For the text-containing cell, return its midpoint in (x, y) coordinate format. 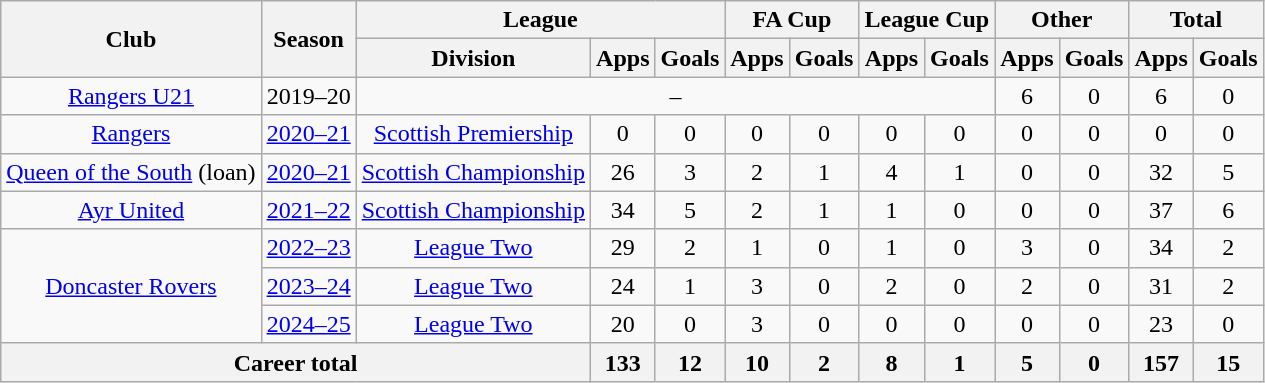
2019–20 (308, 96)
Ayr United (131, 210)
Season (308, 39)
– (676, 96)
2022–23 (308, 248)
15 (1228, 362)
Doncaster Rovers (131, 286)
29 (623, 248)
20 (623, 324)
Rangers U21 (131, 96)
Division (473, 58)
2021–22 (308, 210)
Career total (296, 362)
4 (892, 172)
Other (1062, 20)
133 (623, 362)
31 (1161, 286)
26 (623, 172)
Queen of the South (loan) (131, 172)
37 (1161, 210)
23 (1161, 324)
8 (892, 362)
Rangers (131, 134)
2024–25 (308, 324)
League (540, 20)
Club (131, 39)
32 (1161, 172)
Total (1196, 20)
10 (757, 362)
FA Cup (792, 20)
157 (1161, 362)
24 (623, 286)
League Cup (927, 20)
12 (690, 362)
Scottish Premiership (473, 134)
2023–24 (308, 286)
